From the cell containing the given text, extract its center point as [x, y] coordinate. 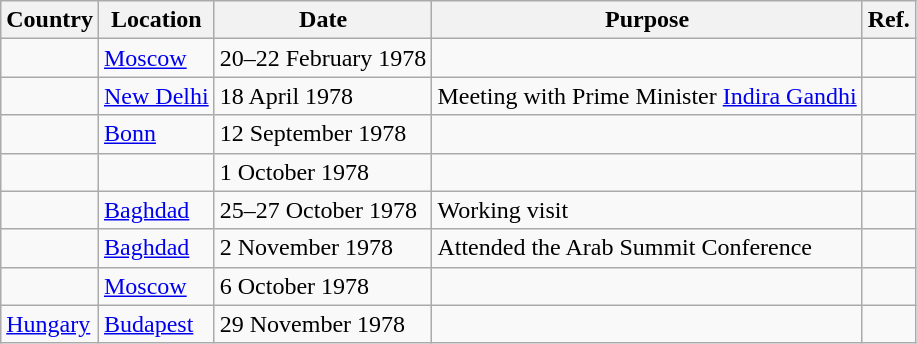
Country [50, 20]
Working visit [647, 210]
6 October 1978 [323, 286]
Meeting with Prime Minister Indira Gandhi [647, 96]
29 November 1978 [323, 324]
Bonn [156, 134]
20–22 February 1978 [323, 58]
Ref. [888, 20]
New Delhi [156, 96]
Attended the Arab Summit Conference [647, 248]
18 April 1978 [323, 96]
1 October 1978 [323, 172]
Hungary [50, 324]
2 November 1978 [323, 248]
Budapest [156, 324]
25–27 October 1978 [323, 210]
Date [323, 20]
12 September 1978 [323, 134]
Location [156, 20]
Purpose [647, 20]
